Capture the cell that displays the provided text and extract its [x, y] central coordinate. 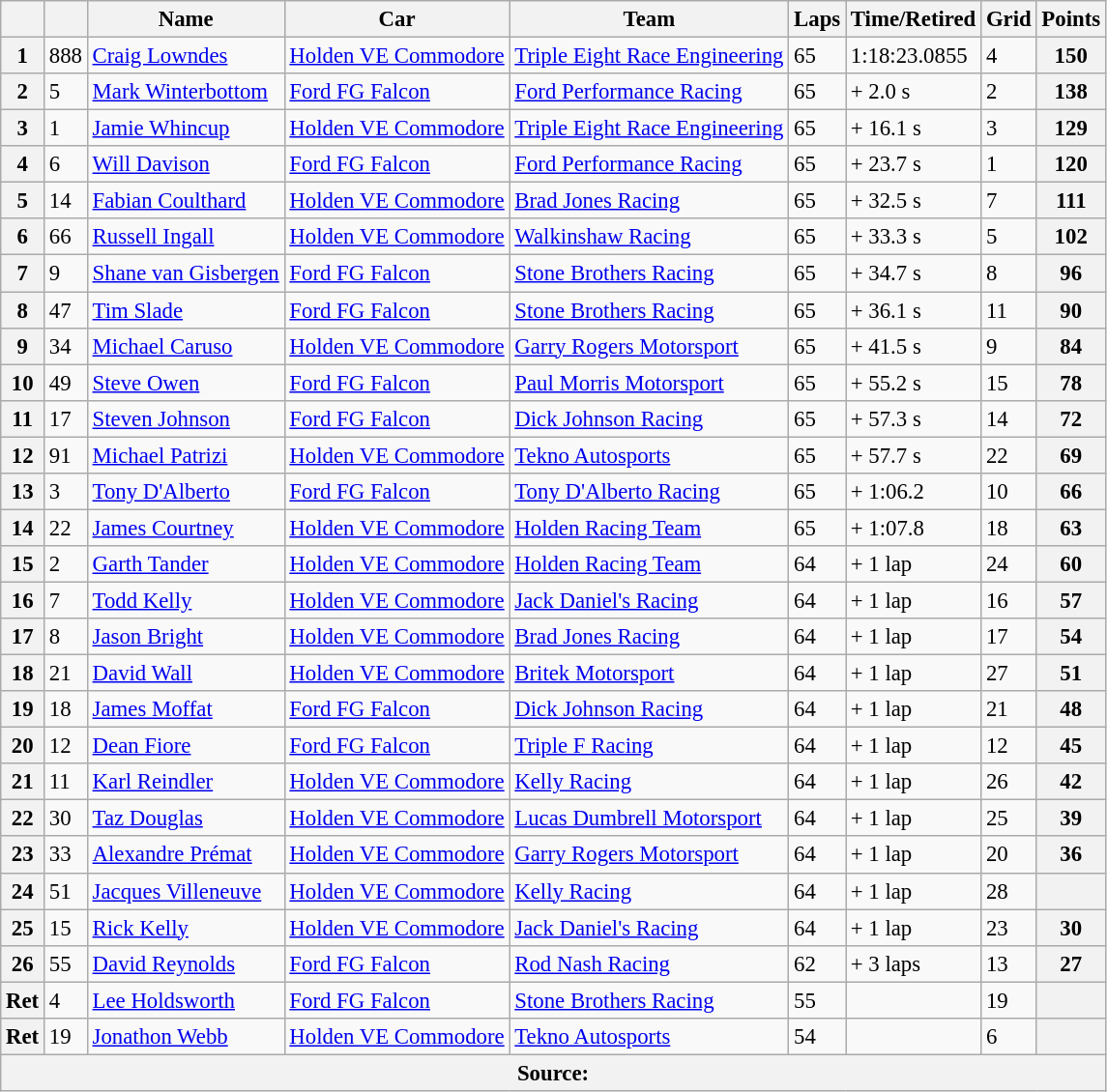
+ 1:06.2 [913, 492]
45 [1071, 746]
+ 57.7 s [913, 455]
Steven Johnson [186, 418]
+ 33.3 s [913, 237]
Shane van Gisbergen [186, 273]
Jason Bright [186, 637]
+ 1:07.8 [913, 528]
62 [818, 963]
57 [1071, 600]
James Moffat [186, 709]
Alexandre Prémat [186, 855]
+ 57.3 s [913, 418]
Lee Holdsworth [186, 1000]
+ 34.7 s [913, 273]
Will Davison [186, 164]
78 [1071, 383]
Michael Caruso [186, 346]
Jacques Villeneuve [186, 891]
Taz Douglas [186, 819]
33 [66, 855]
+ 23.7 s [913, 164]
Grid [1009, 19]
+ 2.0 s [913, 92]
60 [1071, 564]
138 [1071, 92]
Dean Fiore [186, 746]
111 [1071, 201]
69 [1071, 455]
Time/Retired [913, 19]
96 [1071, 273]
Michael Patrizi [186, 455]
84 [1071, 346]
Russell Ingall [186, 237]
150 [1071, 56]
Source: [553, 1073]
Car [396, 19]
888 [66, 56]
102 [1071, 237]
+ 36.1 s [913, 310]
Garth Tander [186, 564]
42 [1071, 782]
Craig Lowndes [186, 56]
+ 41.5 s [913, 346]
120 [1071, 164]
Karl Reindler [186, 782]
Rick Kelly [186, 928]
Rod Nash Racing [650, 963]
+ 3 laps [913, 963]
Triple F Racing [650, 746]
Todd Kelly [186, 600]
Walkinshaw Racing [650, 237]
72 [1071, 418]
Steve Owen [186, 383]
1:18:23.0855 [913, 56]
+ 16.1 s [913, 129]
28 [1009, 891]
Jonathon Webb [186, 1037]
91 [66, 455]
36 [1071, 855]
Laps [818, 19]
Points [1071, 19]
49 [66, 383]
David Reynolds [186, 963]
39 [1071, 819]
Mark Winterbottom [186, 92]
90 [1071, 310]
Tony D'Alberto Racing [650, 492]
James Courtney [186, 528]
Jamie Whincup [186, 129]
63 [1071, 528]
Tony D'Alberto [186, 492]
Lucas Dumbrell Motorsport [650, 819]
David Wall [186, 674]
Tim Slade [186, 310]
Name [186, 19]
Fabian Coulthard [186, 201]
+ 55.2 s [913, 383]
129 [1071, 129]
+ 32.5 s [913, 201]
47 [66, 310]
48 [1071, 709]
Britek Motorsport [650, 674]
Paul Morris Motorsport [650, 383]
Team [650, 19]
34 [66, 346]
